Locate the cell with the specified text and output its [X, Y] center coordinate. 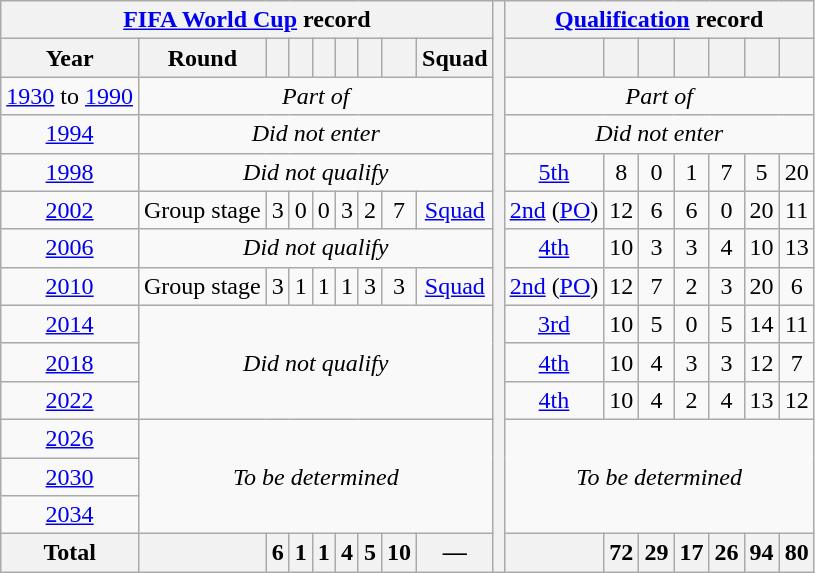
2018 [70, 362]
1998 [70, 172]
Round [202, 58]
2014 [70, 324]
14 [762, 324]
5th [554, 172]
94 [762, 553]
Year [70, 58]
2034 [70, 515]
80 [796, 553]
72 [622, 553]
17 [692, 553]
3rd [554, 324]
29 [656, 553]
Qualification record [659, 20]
1994 [70, 134]
2010 [70, 286]
2002 [70, 210]
2026 [70, 438]
2006 [70, 248]
FIFA World Cup record [247, 20]
2030 [70, 477]
Total [70, 553]
26 [726, 553]
— [455, 553]
1930 to 1990 [70, 96]
8 [622, 172]
2022 [70, 400]
